Pinpoint the cell where the given text exists, returning its (X, Y) midpoint coordinate. 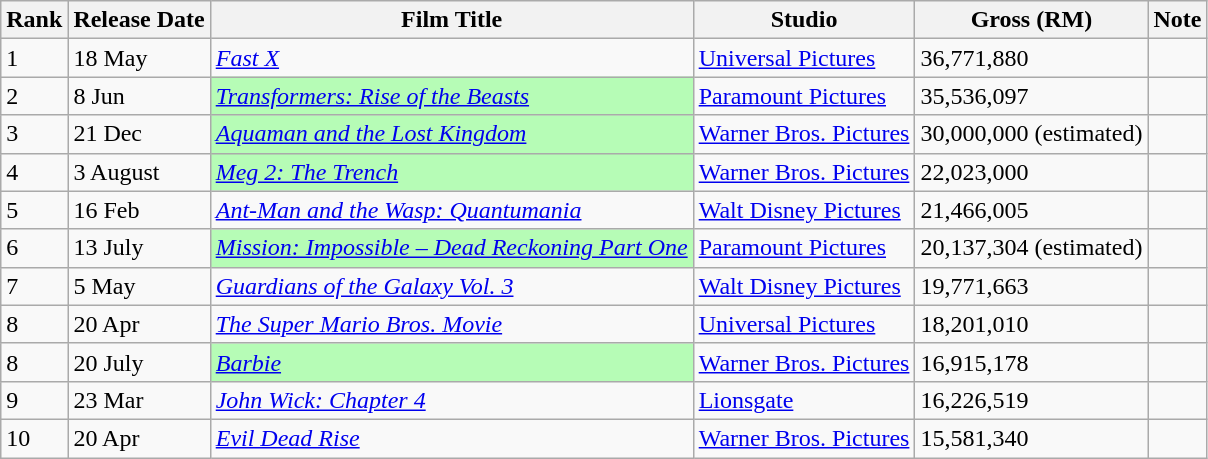
Studio (804, 20)
Film Title (452, 20)
Transformers: Rise of the Beasts (452, 96)
Evil Dead Rise (452, 438)
16 Feb (139, 210)
Gross (RM) (1032, 20)
4 (34, 172)
Fast X (452, 58)
9 (34, 400)
19,771,663 (1032, 286)
3 August (139, 172)
6 (34, 248)
Release Date (139, 20)
10 (34, 438)
8 Jun (139, 96)
2 (34, 96)
13 July (139, 248)
Mission: Impossible – Dead Reckoning Part One (452, 248)
16,226,519 (1032, 400)
35,536,097 (1032, 96)
7 (34, 286)
5 May (139, 286)
21 Dec (139, 134)
21,466,005 (1032, 210)
The Super Mario Bros. Movie (452, 324)
Note (1178, 20)
Lionsgate (804, 400)
20 July (139, 362)
5 (34, 210)
30,000,000 (estimated) (1032, 134)
John Wick: Chapter 4 (452, 400)
3 (34, 134)
Barbie (452, 362)
15,581,340 (1032, 438)
Aquaman and the Lost Kingdom (452, 134)
20,137,304 (estimated) (1032, 248)
Guardians of the Galaxy Vol. 3 (452, 286)
18 May (139, 58)
Ant-Man and the Wasp: Quantumania (452, 210)
18,201,010 (1032, 324)
36,771,880 (1032, 58)
22,023,000 (1032, 172)
23 Mar (139, 400)
16,915,178 (1032, 362)
Rank (34, 20)
Meg 2: The Trench (452, 172)
1 (34, 58)
